Determine the [X, Y] coordinate at the center of the cell enclosing the given text.  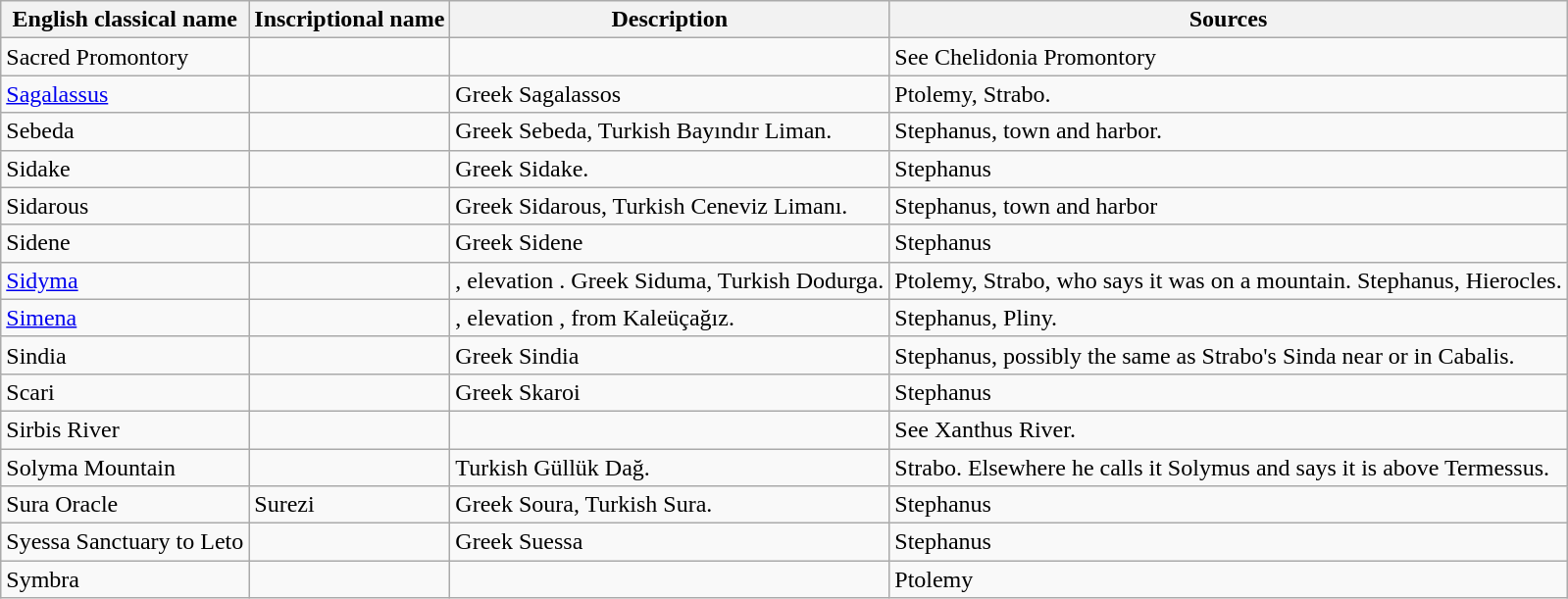
Stephanus, Pliny. [1228, 318]
See Chelidonia Promontory [1228, 57]
See Xanthus River. [1228, 429]
Strabo. Elsewhere he calls it Solymus and says it is above Termessus. [1228, 468]
Sidake [126, 169]
Greek Sindia [670, 355]
Greek Sidake. [670, 169]
Sura Oracle [126, 505]
Turkish Güllük Dağ. [670, 468]
Greek Skaroi [670, 392]
English classical name [126, 20]
Greek Sidene [670, 243]
Sindia [126, 355]
Stephanus, town and harbor. [1228, 131]
, elevation , from Kaleüçağız. [670, 318]
Sidyma [126, 280]
Greek Soura, Turkish Sura. [670, 505]
, elevation . Greek Siduma, Turkish Dodurga. [670, 280]
Greek Sagalassos [670, 94]
Symbra [126, 579]
Greek Sebeda, Turkish Bayındır Liman. [670, 131]
Sidene [126, 243]
Scari [126, 392]
Sirbis River [126, 429]
Sagalassus [126, 94]
Stephanus, town and harbor [1228, 206]
Greek Sidarous, Turkish Ceneviz Limanı. [670, 206]
Sacred Promontory [126, 57]
Sebeda [126, 131]
Sidarous [126, 206]
Stephanus, possibly the same as Strabo's Sinda near or in Cabalis. [1228, 355]
Inscriptional name [349, 20]
Ptolemy, Strabo, who says it was on a mountain. Stephanus, Hierocles. [1228, 280]
Syessa Sanctuary to Leto [126, 542]
Greek Suessa [670, 542]
Ptolemy [1228, 579]
Solyma Mountain [126, 468]
Surezi [349, 505]
Sources [1228, 20]
Simena [126, 318]
Ptolemy, Strabo. [1228, 94]
Description [670, 20]
